Locate the cell with the specified text and output its (x, y) center coordinate. 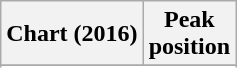
Chart (2016) (72, 34)
Peak position (189, 34)
